Determine the (x, y) coordinate at the center of the cell enclosing the given text.  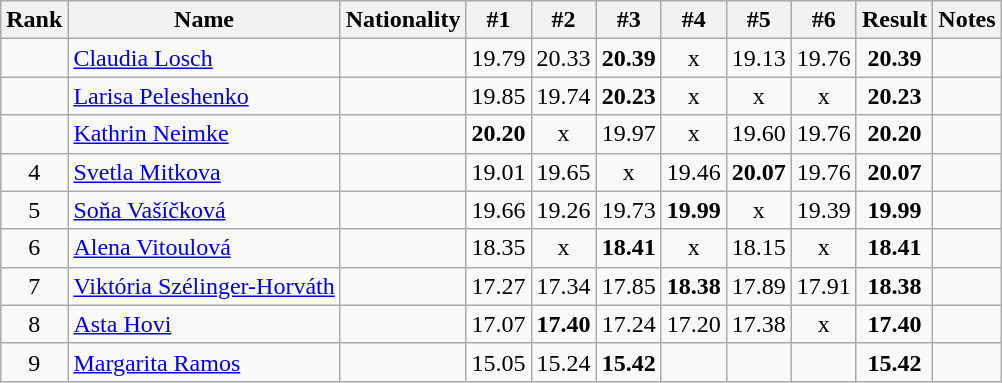
17.07 (498, 324)
19.01 (498, 172)
#2 (564, 20)
19.46 (694, 172)
18.35 (498, 248)
19.73 (628, 210)
Notes (967, 20)
5 (34, 210)
19.79 (498, 58)
17.89 (758, 286)
17.85 (628, 286)
19.74 (564, 96)
19.39 (824, 210)
17.34 (564, 286)
17.27 (498, 286)
Larisa Peleshenko (204, 96)
Soňa Vašíčková (204, 210)
Alena Vitoulová (204, 248)
#1 (498, 20)
#5 (758, 20)
Result (894, 20)
17.91 (824, 286)
19.65 (564, 172)
Viktória Szélinger-Horváth (204, 286)
17.20 (694, 324)
20.33 (564, 58)
19.26 (564, 210)
19.13 (758, 58)
Asta Hovi (204, 324)
#3 (628, 20)
19.97 (628, 134)
19.60 (758, 134)
Claudia Losch (204, 58)
Svetla Mitkova (204, 172)
7 (34, 286)
15.05 (498, 362)
19.85 (498, 96)
19.66 (498, 210)
9 (34, 362)
#4 (694, 20)
Kathrin Neimke (204, 134)
17.24 (628, 324)
Rank (34, 20)
Nationality (403, 20)
Margarita Ramos (204, 362)
6 (34, 248)
#6 (824, 20)
Name (204, 20)
17.38 (758, 324)
18.15 (758, 248)
8 (34, 324)
4 (34, 172)
15.24 (564, 362)
